Return (X, Y) of the center of cell containing provided text 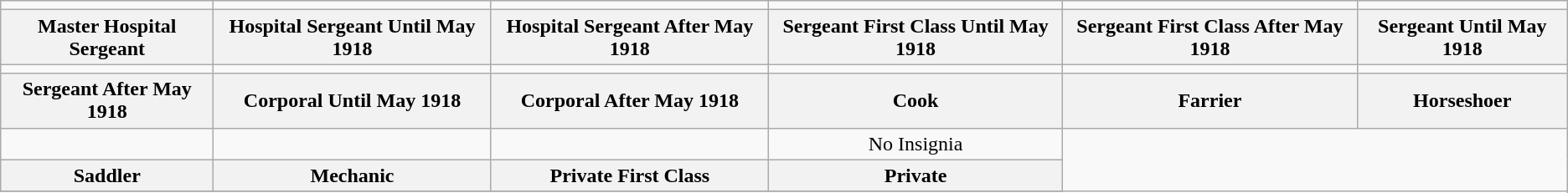
Saddler (107, 175)
Hospital Sergeant Until May 1918 (352, 37)
Farrier (1210, 100)
Sergeant First Class Until May 1918 (916, 37)
Cook (916, 100)
Private First Class (630, 175)
Private (916, 175)
Master Hospital Sergeant (107, 37)
Hospital Sergeant After May 1918 (630, 37)
No Insignia (916, 144)
Horseshoer (1462, 100)
Sergeant Until May 1918 (1462, 37)
Sergeant After May 1918 (107, 100)
Mechanic (352, 175)
Sergeant First Class After May 1918 (1210, 37)
Corporal Until May 1918 (352, 100)
Corporal After May 1918 (630, 100)
